For the text-containing cell, return its midpoint in [x, y] coordinate format. 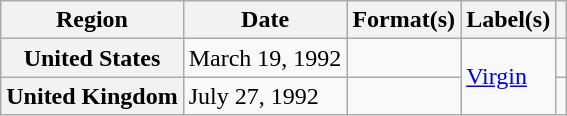
Region [92, 20]
Label(s) [508, 20]
March 19, 1992 [265, 58]
United States [92, 58]
United Kingdom [92, 96]
Virgin [508, 77]
Format(s) [404, 20]
July 27, 1992 [265, 96]
Date [265, 20]
